Search for the cell housing the specified text and yield its (X, Y) center coordinate. 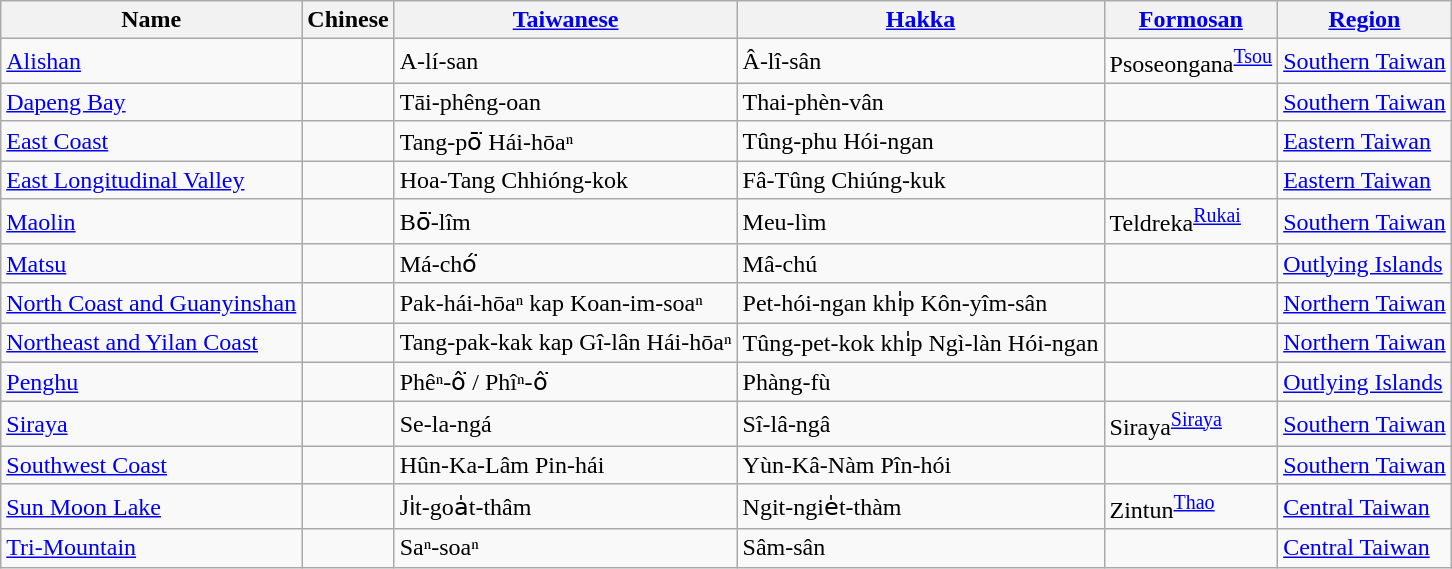
Pet-hói-ngan khi̍p Kôn-yîm-sân (920, 303)
Taiwanese (566, 20)
TeldrekaRukai (1191, 222)
Tûng-phu Hói-ngan (920, 141)
Formosan (1191, 20)
Region (1365, 20)
Má-chó͘ (566, 264)
Hûn-Ka-Lâm Pin-hái (566, 465)
Pak-hái-hōaⁿ kap Koan-im-soaⁿ (566, 303)
East Longitudinal Valley (152, 180)
Sî-lâ-ngâ (920, 424)
Hakka (920, 20)
Saⁿ-soaⁿ (566, 548)
ZintunThao (1191, 506)
Sâm-sân (920, 548)
Name (152, 20)
Fâ-Tûng Chiúng-kuk (920, 180)
Alishan (152, 62)
Tāi-phêng-oan (566, 102)
Mâ-chú (920, 264)
Â-lî-sân (920, 62)
Se-la-ngá (566, 424)
Meu-lìm (920, 222)
Hoa-Tang Chhióng-kok (566, 180)
Phàng-fù (920, 382)
Phêⁿ-ô͘ / Phîⁿ-ô͘ (566, 382)
Sun Moon Lake (152, 506)
Bō͘-lîm (566, 222)
Siraya (152, 424)
PsoseonganaTsou (1191, 62)
Tang-pak-kak kap Gî-lân Hái-hōaⁿ (566, 343)
Matsu (152, 264)
Yùn-Kâ-Nàm Pîn-hói (920, 465)
Ngit-ngie̍t-thàm (920, 506)
Chinese (348, 20)
Tri-Mountain (152, 548)
Dapeng Bay (152, 102)
North Coast and Guanyinshan (152, 303)
Maolin (152, 222)
Ji̍t-goa̍t-thâm (566, 506)
Thai-phèn-vân (920, 102)
A-lí-san (566, 62)
Tang-pō͘ Hái-hōaⁿ (566, 141)
Tûng-pet-kok khi̍p Ngì-làn Hói-ngan (920, 343)
SirayaSiraya (1191, 424)
East Coast (152, 141)
Penghu (152, 382)
Northeast and Yilan Coast (152, 343)
Southwest Coast (152, 465)
